Locate the cell with the specified text and output its (X, Y) center coordinate. 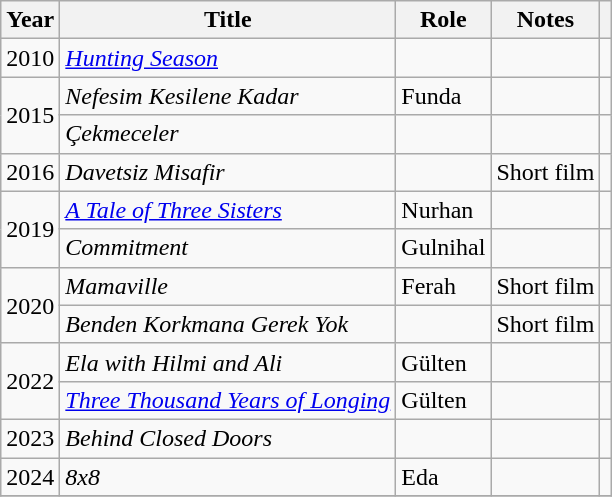
Nurhan (444, 210)
2016 (30, 172)
Nefesim Kesilene Kadar (228, 96)
Mamaville (228, 286)
2020 (30, 305)
2015 (30, 115)
Eda (444, 477)
2023 (30, 438)
Year (30, 20)
Ela with Hilmi and Ali (228, 362)
A Tale of Three Sisters (228, 210)
Benden Korkmana Gerek Yok (228, 324)
2022 (30, 381)
Davetsiz Misafir (228, 172)
Gulnihal (444, 248)
2024 (30, 477)
Title (228, 20)
2010 (30, 58)
2019 (30, 229)
Three Thousand Years of Longing (228, 400)
Behind Closed Doors (228, 438)
Notes (546, 20)
Commitment (228, 248)
8x8 (228, 477)
Ferah (444, 286)
Role (444, 20)
Çekmeceler (228, 134)
Funda (444, 96)
Hunting Season (228, 58)
